Find where the given text appears and provide that cell's center as (X, Y) coordinate. 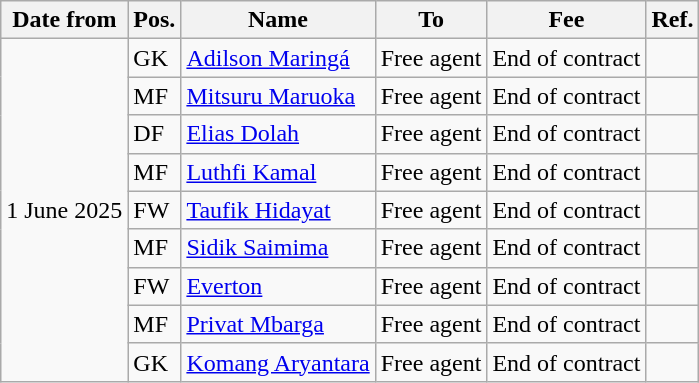
Date from (64, 20)
Privat Mbarga (278, 324)
Adilson Maringá (278, 58)
Sidik Saimima (278, 248)
1 June 2025 (64, 210)
Komang Aryantara (278, 362)
Name (278, 20)
Elias Dolah (278, 134)
Taufik Hidayat (278, 210)
Everton (278, 286)
Ref. (672, 20)
Mitsuru Maruoka (278, 96)
Pos. (154, 20)
DF (154, 134)
Fee (566, 20)
To (431, 20)
Luthfi Kamal (278, 172)
